Return the (X, Y) coordinate for the center point of the cell that contains the specified text.  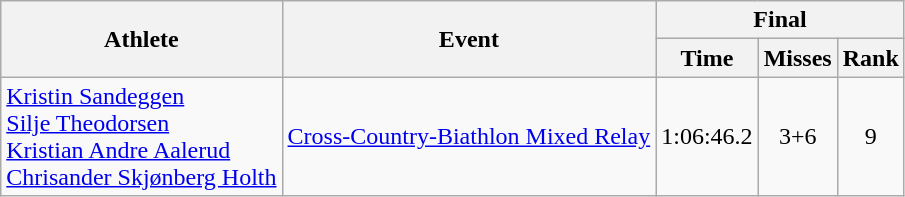
Rank (870, 58)
Athlete (142, 39)
Time (707, 58)
Misses (798, 58)
Kristin SandeggenSilje TheodorsenKristian Andre AalerudChrisander Skjønberg Holth (142, 136)
Cross-Country-Biathlon Mixed Relay (469, 136)
9 (870, 136)
Event (469, 39)
Final (780, 20)
3+6 (798, 136)
1:06:46.2 (707, 136)
